Capture the cell that displays the provided text and extract its (X, Y) central coordinate. 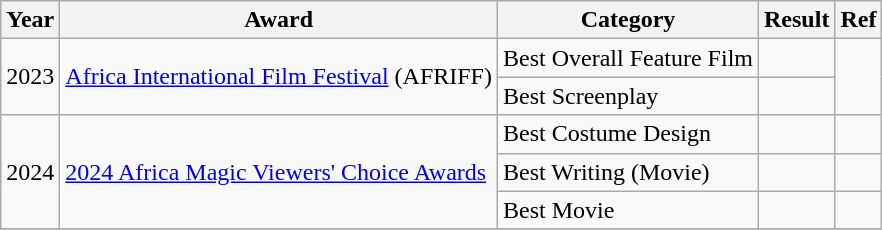
2023 (30, 77)
Category (628, 20)
Best Overall Feature Film (628, 58)
2024 Africa Magic Viewers' Choice Awards (279, 172)
2024 (30, 172)
Ref (858, 20)
Award (279, 20)
Best Movie (628, 210)
Year (30, 20)
Best Costume Design (628, 134)
Best Screenplay (628, 96)
Result (797, 20)
Africa International Film Festival (AFRIFF) (279, 77)
Best Writing (Movie) (628, 172)
